Capture the cell that displays the provided text and extract its [x, y] central coordinate. 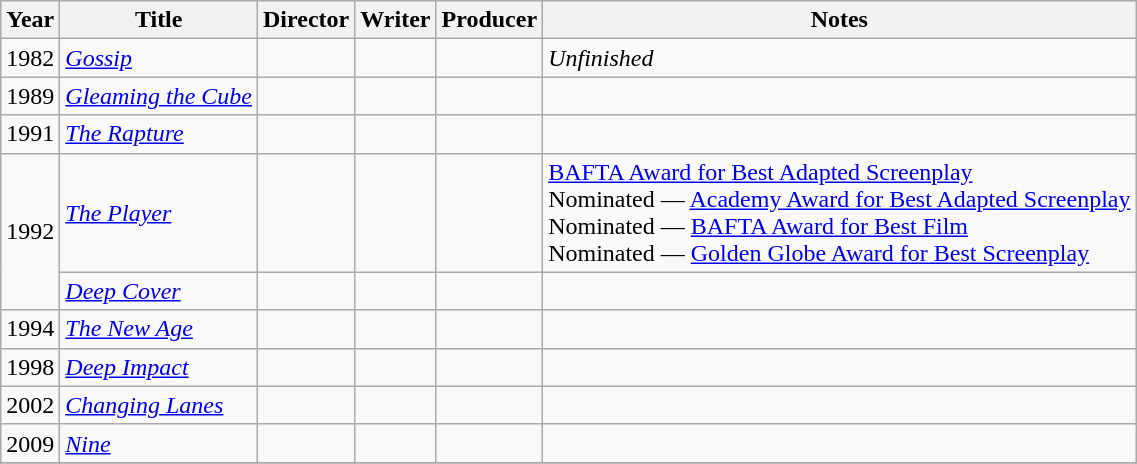
Unfinished [840, 58]
The Rapture [159, 134]
Deep Cover [159, 291]
1989 [30, 96]
2009 [30, 443]
2002 [30, 405]
Gleaming the Cube [159, 96]
Gossip [159, 58]
Nine [159, 443]
Deep Impact [159, 367]
Changing Lanes [159, 405]
Year [30, 20]
1994 [30, 329]
1991 [30, 134]
Director [306, 20]
1998 [30, 367]
1992 [30, 232]
The Player [159, 212]
Producer [490, 20]
Writer [396, 20]
Title [159, 20]
The New Age [159, 329]
Notes [840, 20]
1982 [30, 58]
